Scan for the cell matching the given text and deliver its (X, Y) coordinate at center. 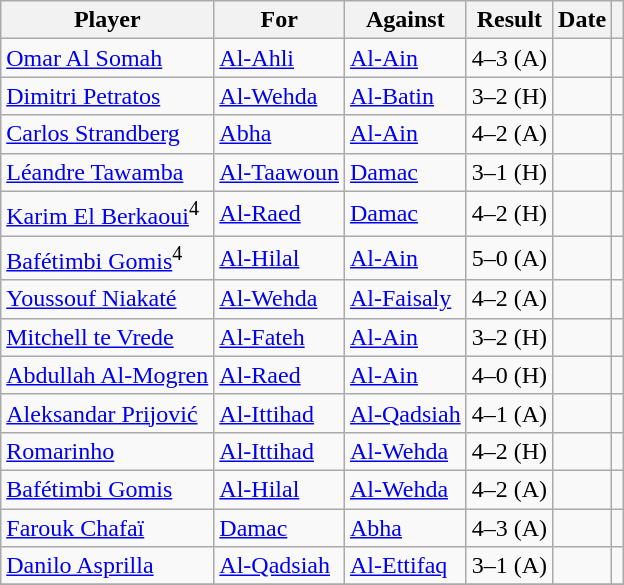
Romarinho (108, 451)
4–1 (A) (509, 413)
Date (582, 20)
Al-Taawoun (280, 172)
Against (405, 20)
Al-Faisaly (405, 299)
Omar Al Somah (108, 58)
Carlos Strandberg (108, 134)
Bafétimbi Gomis (108, 489)
Bafétimbi Gomis4 (108, 258)
Mitchell te Vrede (108, 337)
For (280, 20)
Al-Ahli (280, 58)
Karim El Berkaoui4 (108, 214)
3–1 (H) (509, 172)
Abdullah Al-Mogren (108, 375)
4–0 (H) (509, 375)
Al-Fateh (280, 337)
Dimitri Petratos (108, 96)
Al-Ettifaq (405, 566)
Player (108, 20)
3–1 (A) (509, 566)
Léandre Tawamba (108, 172)
Youssouf Niakaté (108, 299)
5–0 (A) (509, 258)
Danilo Asprilla (108, 566)
Result (509, 20)
Aleksandar Prijović (108, 413)
Farouk Chafaï (108, 528)
Al-Batin (405, 96)
